Output the (X, Y) coordinate of the center of the cell containing the given text.  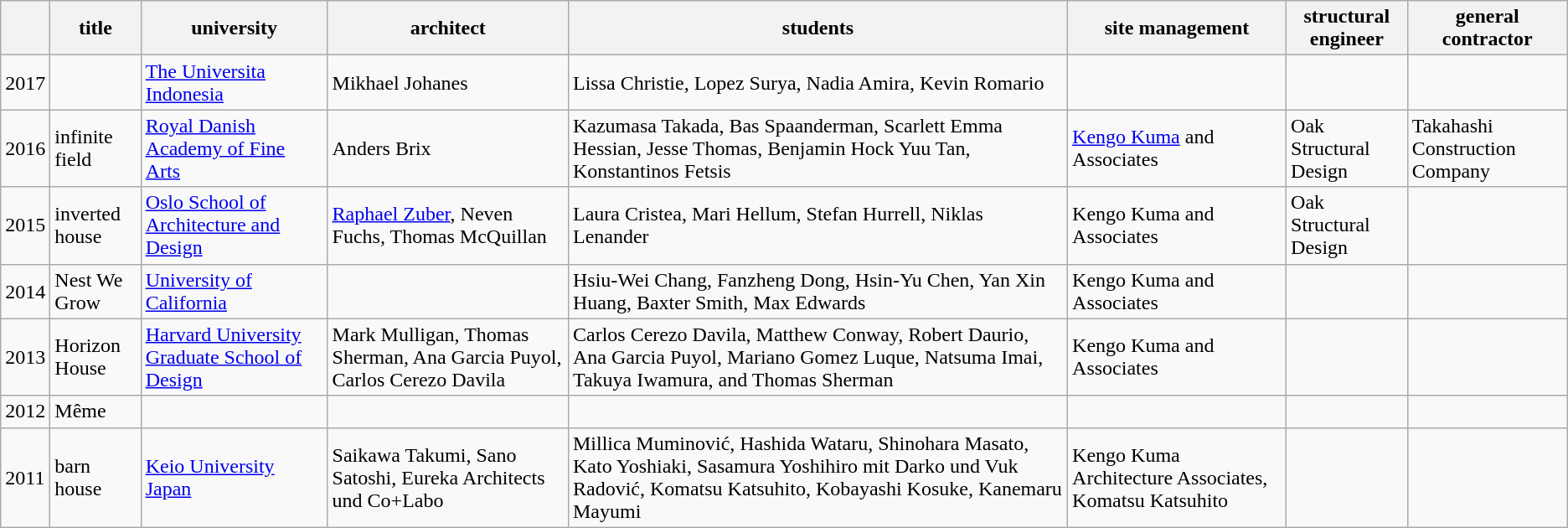
general contractor (1488, 28)
Laura Cristea, Mari Hellum, Stefan Hurrell, Niklas Lenander (818, 225)
inverted house (95, 225)
Keio University Japan (235, 478)
2015 (25, 225)
Royal Danish Academy of Fine Arts (235, 148)
infinite field (95, 148)
University of California (235, 292)
architect (447, 28)
2013 (25, 357)
The Universita Indonesia (235, 82)
Mark Mulligan, Thomas Sherman, Ana Garcia Puyol, Carlos Cerezo Davila (447, 357)
Anders Brix (447, 148)
Nest We Grow (95, 292)
barn house (95, 478)
Harvard University Graduate School of Design (235, 357)
Lissa Christie, Lopez Surya, Nadia Amira, Kevin Romario (818, 82)
site management (1178, 28)
structural engineer (1347, 28)
students (818, 28)
Horizon House (95, 357)
Hsiu-Wei Chang, Fanzheng Dong, Hsin-Yu Chen, Yan Xin Huang, Baxter Smith, Max Edwards (818, 292)
Saikawa Takumi, Sano Satoshi, Eureka Architects und Co+Labo (447, 478)
Carlos Cerezo Davila, Matthew Conway, Robert Daurio, Ana Garcia Puyol, Mariano Gomez Luque, Natsuma Imai, Takuya Iwamura, and Thomas Sherman (818, 357)
2017 (25, 82)
Même (95, 412)
2016 (25, 148)
Raphael Zuber, Neven Fuchs, Thomas McQuillan (447, 225)
Kengo Kuma Architecture Associates, Komatsu Katsuhito (1178, 478)
Kazumasa Takada, Bas Spaanderman, Scarlett Emma Hessian, Jesse Thomas, Benjamin Hock Yuu Tan, Konstantinos Fetsis (818, 148)
2014 (25, 292)
Oslo School of Architecture and Design (235, 225)
Mikhael Johanes (447, 82)
university (235, 28)
2012 (25, 412)
2011 (25, 478)
Takahashi Construction Company (1488, 148)
title (95, 28)
